Extract the (X, Y) coordinate from the center of the cell holding the provided text.  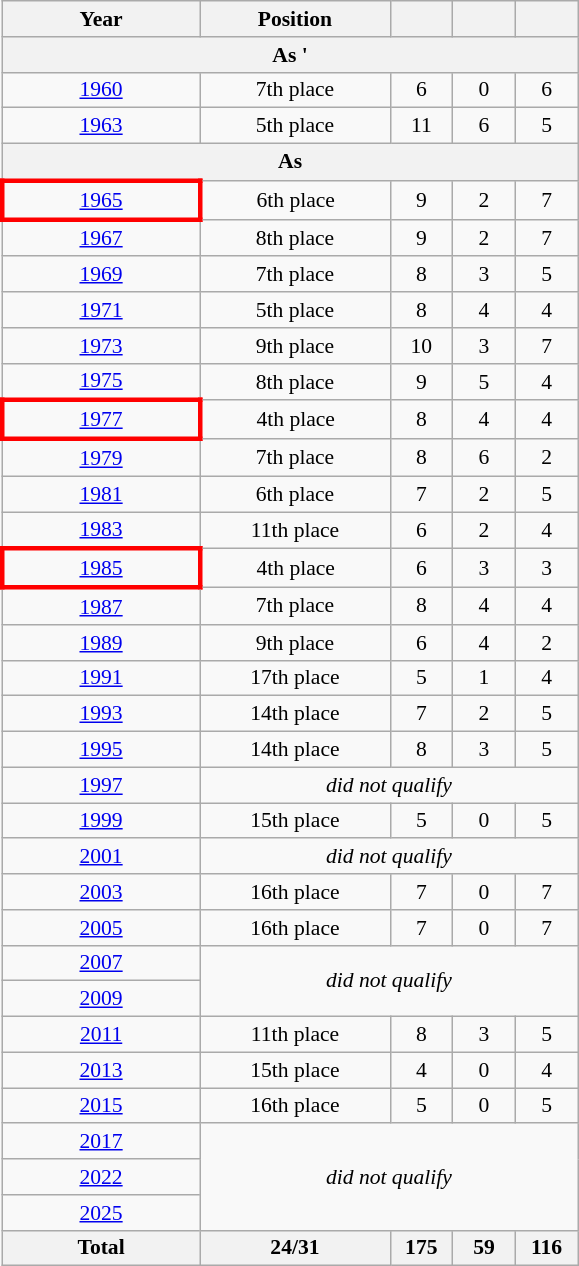
1960 (101, 90)
11 (422, 126)
2007 (101, 963)
1987 (101, 606)
1989 (101, 643)
2009 (101, 999)
175 (422, 1248)
2003 (101, 892)
1993 (101, 714)
17th place (295, 678)
1985 (101, 568)
2017 (101, 1142)
2025 (101, 1213)
1997 (101, 785)
1979 (101, 458)
24/31 (295, 1248)
1973 (101, 346)
1977 (101, 420)
59 (484, 1248)
1965 (101, 200)
2013 (101, 1070)
1999 (101, 821)
2005 (101, 928)
2001 (101, 857)
1995 (101, 750)
1963 (101, 126)
2011 (101, 1035)
1991 (101, 678)
1967 (101, 238)
10 (422, 346)
116 (546, 1248)
Position (295, 19)
2022 (101, 1177)
1969 (101, 275)
1981 (101, 494)
As ' (290, 55)
Total (101, 1248)
1 (484, 678)
1971 (101, 310)
Year (101, 19)
1975 (101, 382)
2015 (101, 1106)
As (290, 162)
1983 (101, 530)
